Determine the [X, Y] coordinate at the center of the cell enclosing the given text.  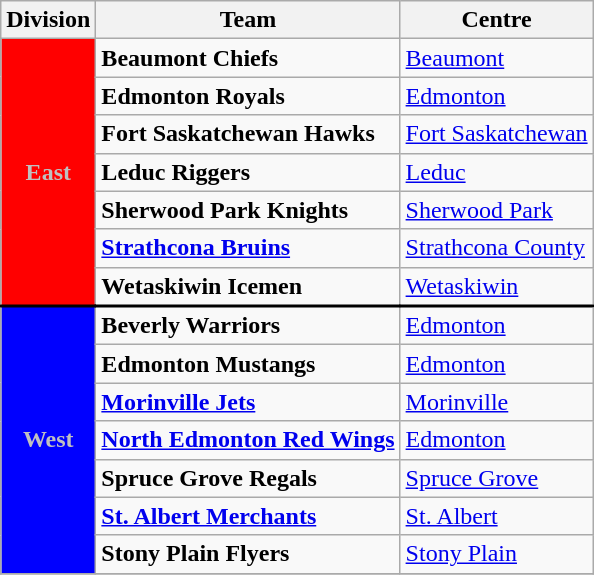
Leduc [496, 172]
West [48, 440]
Fort Saskatchewan Hawks [248, 134]
Stony Plain Flyers [248, 554]
Edmonton Mustangs [248, 364]
Wetaskiwin Icemen [248, 286]
Wetaskiwin [496, 286]
Beaumont [496, 58]
Fort Saskatchewan [496, 134]
Strathcona County [496, 248]
Team [248, 20]
Stony Plain [496, 554]
Beaumont Chiefs [248, 58]
Morinville Jets [248, 402]
Edmonton Royals [248, 96]
East [48, 172]
Leduc Riggers [248, 172]
Centre [496, 20]
Sherwood Park [496, 210]
Beverly Warriors [248, 326]
Strathcona Bruins [248, 248]
Morinville [496, 402]
St. Albert [496, 516]
North Edmonton Red Wings [248, 440]
Division [48, 20]
Spruce Grove Regals [248, 478]
Sherwood Park Knights [248, 210]
Spruce Grove [496, 478]
St. Albert Merchants [248, 516]
